For the text-containing cell, return its midpoint in (x, y) coordinate format. 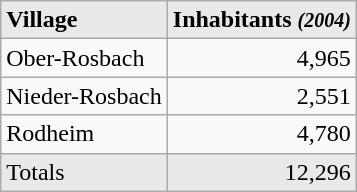
Totals (84, 172)
4,780 (262, 134)
Nieder-Rosbach (84, 96)
12,296 (262, 172)
4,965 (262, 58)
Village (84, 20)
Ober-Rosbach (84, 58)
Rodheim (84, 134)
2,551 (262, 96)
Inhabitants (2004) (262, 20)
